Return [X, Y] of the center of cell containing provided text 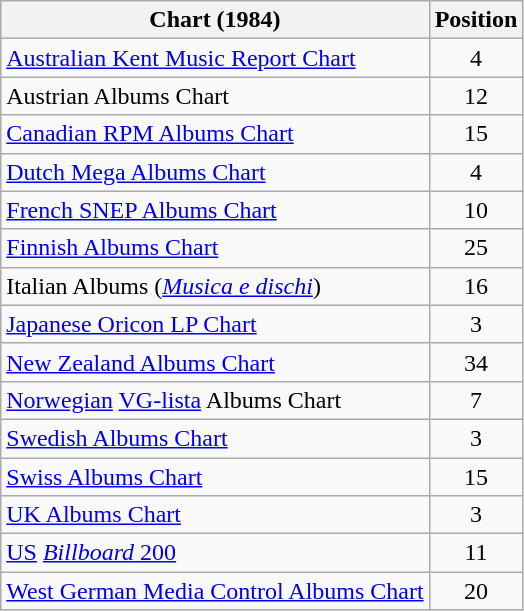
Swedish Albums Chart [215, 438]
11 [476, 553]
Austrian Albums Chart [215, 96]
10 [476, 210]
Norwegian VG-lista Albums Chart [215, 400]
Swiss Albums Chart [215, 477]
Canadian RPM Albums Chart [215, 134]
16 [476, 286]
UK Albums Chart [215, 515]
25 [476, 248]
Dutch Mega Albums Chart [215, 172]
7 [476, 400]
US Billboard 200 [215, 553]
New Zealand Albums Chart [215, 362]
12 [476, 96]
French SNEP Albums Chart [215, 210]
Japanese Oricon LP Chart [215, 324]
34 [476, 362]
Italian Albums (Musica e dischi) [215, 286]
Australian Kent Music Report Chart [215, 58]
West German Media Control Albums Chart [215, 591]
Position [476, 20]
Finnish Albums Chart [215, 248]
20 [476, 591]
Chart (1984) [215, 20]
